Return (x, y) of the center of cell containing provided text 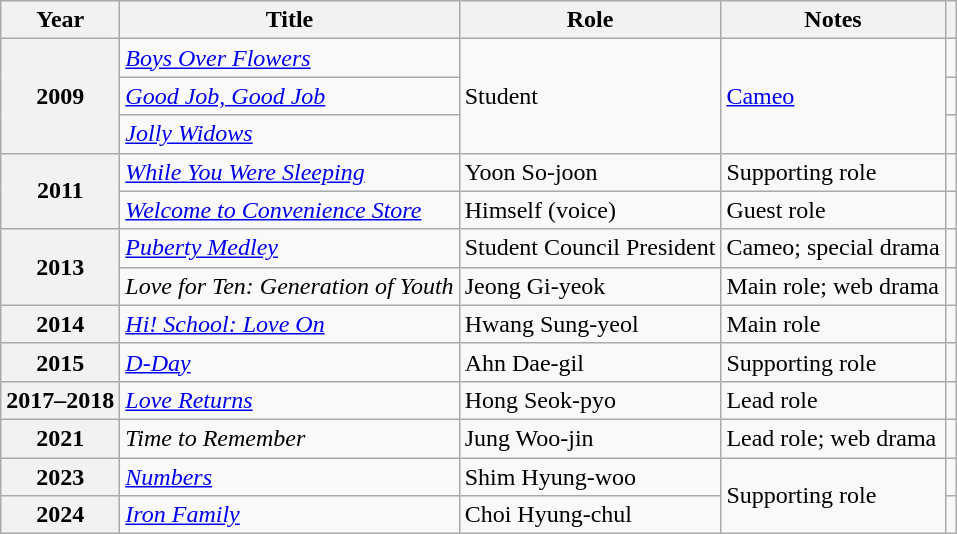
Lead role; web drama (833, 438)
Hong Seok-pyo (590, 400)
Main role (833, 324)
Love Returns (290, 400)
Ahn Dae-gil (590, 362)
Shim Hyung-woo (590, 477)
Choi Hyung-chul (590, 515)
Main role; web drama (833, 286)
Student (590, 96)
Year (60, 20)
2021 (60, 438)
Jung Woo-jin (590, 438)
Hi! School: Love On (290, 324)
2024 (60, 515)
Iron Family (290, 515)
Title (290, 20)
Love for Ten: Generation of Youth (290, 286)
2009 (60, 96)
Lead role (833, 400)
2017–2018 (60, 400)
Jeong Gi-yeok (590, 286)
Role (590, 20)
2023 (60, 477)
Puberty Medley (290, 248)
2011 (60, 191)
Good Job, Good Job (290, 96)
Welcome to Convenience Store (290, 210)
Guest role (833, 210)
Yoon So-joon (590, 172)
2015 (60, 362)
2013 (60, 267)
Student Council President (590, 248)
Numbers (290, 477)
Boys Over Flowers (290, 58)
Time to Remember (290, 438)
2014 (60, 324)
Jolly Widows (290, 134)
Cameo (833, 96)
While You Were Sleeping (290, 172)
Cameo; special drama (833, 248)
Hwang Sung-yeol (590, 324)
Himself (voice) (590, 210)
D-Day (290, 362)
Notes (833, 20)
